Detect which cell encompasses the target text, then output its [X, Y] center coordinate. 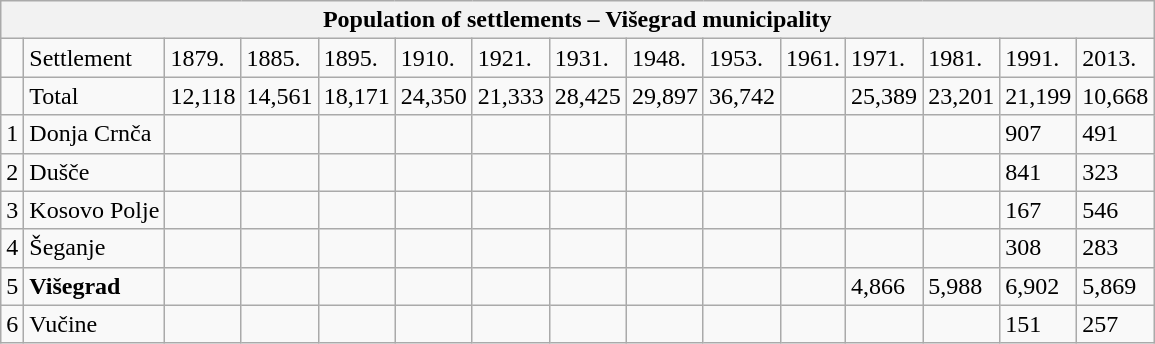
Kosovo Polje [94, 210]
12,118 [203, 96]
1931. [588, 58]
1910. [434, 58]
Vučine [94, 324]
257 [1116, 324]
21,333 [510, 96]
2 [12, 172]
1981. [962, 58]
18,171 [356, 96]
36,742 [742, 96]
3 [12, 210]
5,869 [1116, 286]
907 [1038, 134]
1961. [812, 58]
546 [1116, 210]
1921. [510, 58]
Population of settlements – Višegrad municipality [578, 20]
21,199 [1038, 96]
5,988 [962, 286]
4,866 [884, 286]
1991. [1038, 58]
25,389 [884, 96]
308 [1038, 248]
6,902 [1038, 286]
Dušče [94, 172]
23,201 [962, 96]
1879. [203, 58]
10,668 [1116, 96]
1 [12, 134]
283 [1116, 248]
4 [12, 248]
Total [94, 96]
841 [1038, 172]
167 [1038, 210]
151 [1038, 324]
Višegrad [94, 286]
323 [1116, 172]
28,425 [588, 96]
Šeganje [94, 248]
1953. [742, 58]
2013. [1116, 58]
6 [12, 324]
24,350 [434, 96]
Donja Crnča [94, 134]
1971. [884, 58]
1885. [280, 58]
1948. [664, 58]
14,561 [280, 96]
1895. [356, 58]
29,897 [664, 96]
Settlement [94, 58]
5 [12, 286]
491 [1116, 134]
